Provide the (x, y) coordinate of the cell's center where the given text is located.  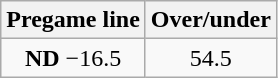
Pregame line (74, 20)
ND −16.5 (74, 58)
Over/under (210, 20)
54.5 (210, 58)
